Provide the [x, y] coordinate of the cell's center where the given text is located.  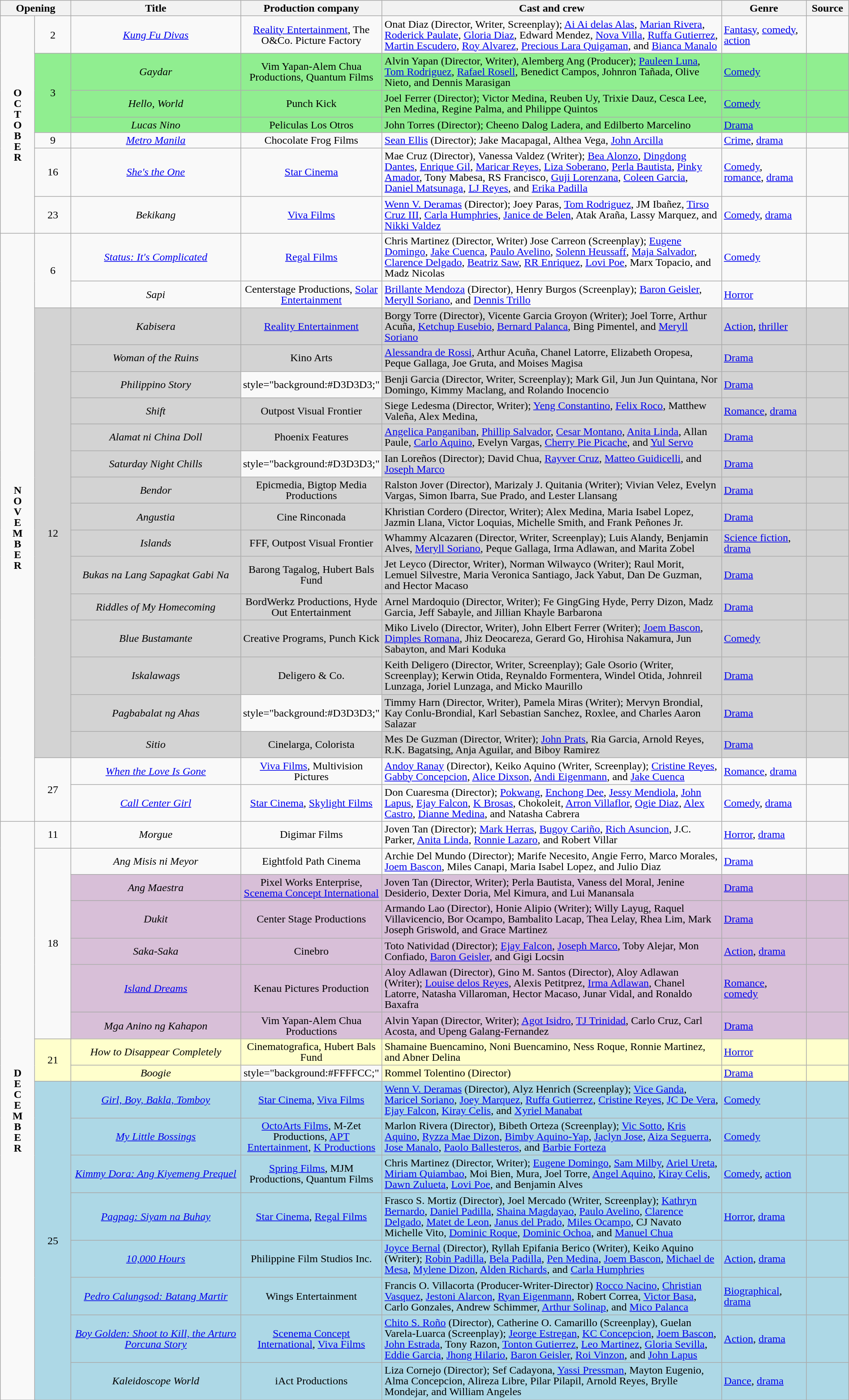
Sapi [156, 295]
Opening [36, 8]
Barong Tagalog, Hubert Bals Fund [311, 575]
Shift [156, 411]
23 [53, 215]
Biographical, drama [764, 1296]
16 [53, 172]
Reality Entertainment [311, 326]
Vim Yapan-Alem Chua Productions, Quantum Films [311, 72]
Alamat ni China Doll [156, 438]
Philippino Story [156, 385]
Cinebro [311, 952]
18 [53, 943]
Mga Anino ng Kahapon [156, 1026]
Sean Ellis (Director); Jake Macapagal, Althea Vega, John Arcilla [552, 141]
Kenau Pictures Production [311, 988]
Kimmy Dora: Ang Kiyemeng Prequel [156, 1174]
Genre [764, 8]
Star Cinema, Viva Films [311, 1099]
3 [53, 93]
Ralston Jover (Director), Marizaly J. Quitania (Writer); Vivian Velez, Evelyn Vargas, Simon Ibarra, Sue Prado, and Lester Llansang [552, 491]
Chocolate Frog Films [311, 141]
Source [828, 8]
27 [53, 790]
Crime, drama [764, 141]
Sitio [156, 745]
Peliculas Los Otros [311, 124]
Ian Loreños (Director); David Chua, Rayver Cruz, Matteo Guidicelli, and Joseph Marco [552, 464]
Khristian Cordero (Director, Writer); Alex Medina, Maria Isabel Lopez, Jazmin Llana, Victor Loquias, Michelle Smith, and Frank Peñones Jr. [552, 516]
Shamaine Buencamino, Noni Buencamino, Ness Roque, Ronnie Martinez, and Abner Delina [552, 1052]
Arnel Mardoquio (Director, Writer); Fe GingGing Hyde, Perry Dizon, Madz Garcia, Jeff Sabayle, and Jillian Khayle Barbarona [552, 607]
Woman of the Ruins [156, 358]
Phoenix Features [311, 438]
Islands [156, 543]
Status: It's Complicated [156, 257]
Scenema Concept International, Viva Films [311, 1338]
Mes De Guzman (Director, Writer); John Prats, Ria Garcia, Arnold Reyes, R.K. Bagatsing, Anja Aguilar, and Biboy Ramirez [552, 745]
Viva Films, Multivision Pictures [311, 771]
BordWerkz Productions, Hyde Out Entertainment [311, 607]
Call Center Girl [156, 803]
Lucas Nino [156, 124]
12 [53, 533]
Angelica Panganiban, Phillip Salvador, Cesar Montano, Anita Linda, Allan Paule, Carlo Aquino, Evelyn Vargas, Cherry Pie Picache, and Yul Servo [552, 438]
Archie Del Mundo (Director); Marife Necesito, Angie Ferro, Marco Morales, Joem Bascon, Miles Canapi, Maria Isabel Lopez, and Julio Diaz [552, 861]
Kung Fu Divas [156, 35]
Action, thriller [764, 326]
Romance, comedy [764, 988]
Hello, World [156, 104]
Pedro Calungsod: Batang Martir [156, 1296]
Rommel Tolentino (Director) [552, 1073]
Fantasy, comedy, action [764, 35]
OCTOBER [18, 124]
Dukit [156, 919]
Regal Films [311, 257]
Ang Maestra [156, 888]
Boogie [156, 1073]
Epicmedia, Bigtop Media Productions [311, 491]
Benji Garcia (Director, Writer, Screenplay); Mark Gil, Jun Jun Quintana, Nor Domingo, Kimmy Maclang, and Rolando Inocencio [552, 385]
John Torres (Director); Cheeno Dalog Ladera, and Edilberto Marcelino [552, 124]
Siege Ledesma (Director, Writer); Yeng Constantino, Felix Roco, Matthew Valeña, Alex Medina, [552, 411]
Science fiction, drama [764, 543]
Bekikang [156, 215]
21 [53, 1060]
Star Cinema [311, 172]
Cinelarga, Colorista [311, 745]
11 [53, 834]
Whammy Alcazaren (Director, Writer, Screenplay); Luis Alandy, Benjamin Alves, Meryll Soriano, Peque Gallaga, Irma Adlawan, and Marita Zobel [552, 543]
Timmy Harn (Director, Writer), Pamela Miras (Writer); Mervyn Brondial, Kay Conlu-Brondial, Karl Sebastian Sanchez, Roxlee, and Charles Aaron Salazar [552, 713]
iAct Productions [311, 1381]
OctoArts Films, M-Zet Productions, APT Entertainment, K Productions [311, 1137]
Kaleidoscope World [156, 1381]
Outpost Visual Frontier [311, 411]
style="background:#FFFFCC;" [311, 1073]
Star Cinema, Skylight Films [311, 803]
Center Stage Productions [311, 919]
Eightfold Path Cinema [311, 861]
Comedy, action [764, 1174]
Saka-Saka [156, 952]
Blue Bustamante [156, 638]
Ang Misis ni Meyor [156, 861]
FFF, Outpost Visual Frontier [311, 543]
Boy Golden: Shoot to Kill, the Arturo Porcuna Story [156, 1338]
Alvin Yapan (Director, Writer); Agot Isidro, TJ Trinidad, Carlo Cruz, Carl Acosta, and Upeng Galang-Fernandez [552, 1026]
Spring Films, MJM Productions, Quantum Films [311, 1174]
Bendor [156, 491]
Joel Ferrer (Director); Victor Medina, Reuben Uy, Trixie Dauz, Cesca Lee, Pen Medina, Regine Palma, and Philippe Quintos [552, 104]
Title [156, 8]
Dance, drama [764, 1381]
Wings Entertainment [311, 1296]
Star Cinema, Regal Films [311, 1216]
25 [53, 1240]
Bukas na Lang Sapagkat Gabi Na [156, 575]
Joven Tan (Director, Writer); Perla Bautista, Vaness del Moral, Jenine Desiderio, Dexter Doria, Mel Kimura, and Lui Manansala [552, 888]
Cinematografica, Hubert Bals Fund [311, 1052]
Viva Films [311, 215]
Kabisera [156, 326]
Deligero & Co. [311, 676]
My Little Bossings [156, 1137]
Riddles of My Homecoming [156, 607]
Reality Entertainment, The O&Co. Picture Factory [311, 35]
Vim Yapan-Alem Chua Productions [311, 1026]
Island Dreams [156, 988]
6 [53, 270]
When the Love Is Gone [156, 771]
Brillante Mendoza (Director), Henry Burgos (Screenplay); Baron Geisler, Meryll Soriano, and Dennis Trillo [552, 295]
Alessandra de Rossi, Arthur Acuña, Chanel Latorre, Elizabeth Oropesa, Peque Gallaga, Joe Gruta, and Moises Magisa [552, 358]
How to Disappear Completely [156, 1052]
Philippine Film Studios Inc. [311, 1259]
Metro Manila [156, 141]
Comedy, romance, drama [764, 172]
Angustia [156, 516]
Andoy Ranay (Director), Keiko Aquino (Writer, Screenplay); Cristine Reyes, Gabby Concepcion, Alice Dixson, Andi Eigenmann, and Jake Cuenca [552, 771]
Centerstage Productions, Solar Entertainment [311, 295]
Kino Arts [311, 358]
She's the One [156, 172]
Pagbabalat ng Ahas [156, 713]
Pagpag: Siyam na Buhay [156, 1216]
2 [53, 35]
DECEMBER [18, 1110]
Borgy Torre (Director), Vicente Garcia Groyon (Writer); Joel Torre, Arthur Acuña, Ketchup Eusebio, Bernard Palanca, Bing Pimentel, and Meryll Soriano [552, 326]
Cine Rinconada [311, 516]
Punch Kick [311, 104]
Iskalawags [156, 676]
9 [53, 141]
Pixel Works Enterprise, Scenema Concept International [311, 888]
NOVEMBER [18, 527]
Girl, Boy, Bakla, Tomboy [156, 1099]
Joven Tan (Director); Mark Herras, Bugoy Cariño, Rich Asuncion, J.C. Parker, Anita Linda, Ronnie Lazaro, and Robert Villar [552, 834]
Toto Natividad (Director); Ejay Falcon, Joseph Marco, Toby Alejar, Mon Confiado, Baron Geisler, and Gigi Locsin [552, 952]
Digimar Films [311, 834]
Morgue [156, 834]
Gaydar [156, 72]
10,000 Hours [156, 1259]
Cast and crew [552, 8]
Creative Programs, Punch Kick [311, 638]
Production company [311, 8]
Saturday Night Chills [156, 464]
